Find where the given text appears and provide that cell's center as [X, Y] coordinate. 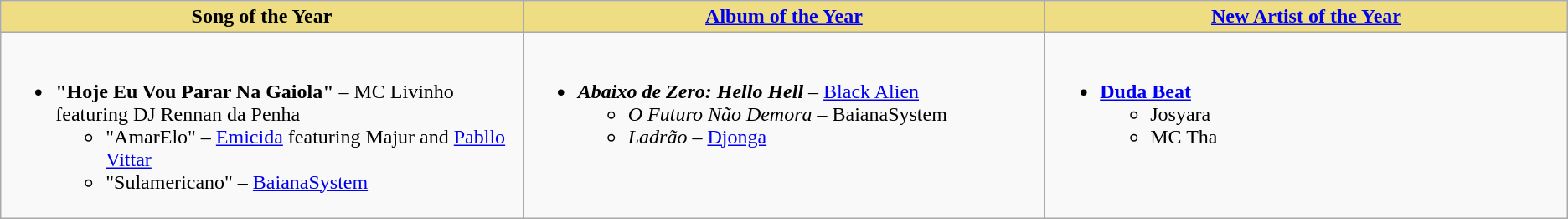
Duda BeatJosyaraMC Tha [1307, 126]
Song of the Year [261, 17]
New Artist of the Year [1307, 17]
Abaixo de Zero: Hello Hell – Black AlienO Futuro Não Demora – BaianaSystemLadrão – Djonga [784, 126]
Album of the Year [784, 17]
